Locate the cell with the specified text and output its (X, Y) center coordinate. 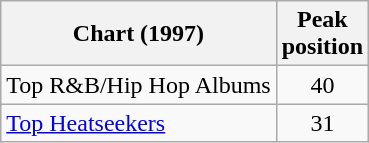
31 (322, 123)
Top R&B/Hip Hop Albums (138, 85)
Peakposition (322, 34)
Chart (1997) (138, 34)
40 (322, 85)
Top Heatseekers (138, 123)
